Find where the given text appears and provide that cell's center as (x, y) coordinate. 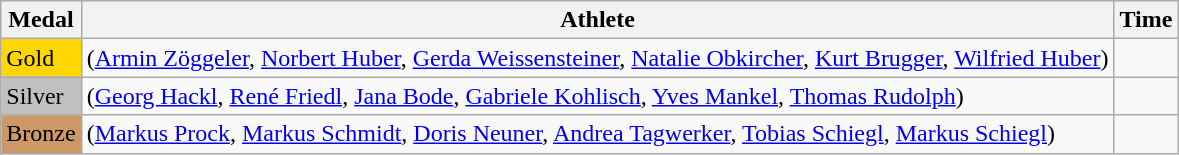
(Georg Hackl, René Friedl, Jana Bode, Gabriele Kohlisch, Yves Mankel, Thomas Rudolph) (598, 96)
Athlete (598, 20)
Bronze (41, 134)
Silver (41, 96)
Medal (41, 20)
Time (1146, 20)
(Markus Prock, Markus Schmidt, Doris Neuner, Andrea Tagwerker, Tobias Schiegl, Markus Schiegl) (598, 134)
(Armin Zöggeler, Norbert Huber, Gerda Weissensteiner, Natalie Obkircher, Kurt Brugger, Wilfried Huber) (598, 58)
Gold (41, 58)
